Pinpoint the cell where the given text exists, returning its (x, y) midpoint coordinate. 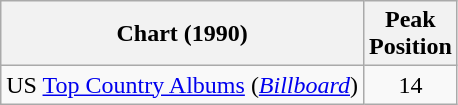
Chart (1990) (182, 34)
US Top Country Albums (Billboard) (182, 85)
14 (411, 85)
PeakPosition (411, 34)
